Capture the cell that displays the provided text and extract its (X, Y) central coordinate. 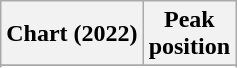
Chart (2022) (72, 34)
Peakposition (189, 34)
